For the text-containing cell, return its midpoint in [X, Y] coordinate format. 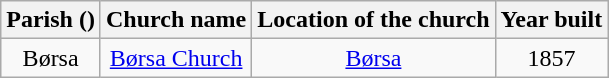
Church name [176, 20]
Year built [552, 20]
Børsa Church [176, 58]
Parish () [51, 20]
Location of the church [374, 20]
1857 [552, 58]
